Output the [X, Y] coordinate of the center of the cell containing the given text.  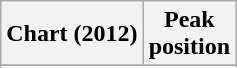
Chart (2012) [72, 34]
Peakposition [189, 34]
